Locate the cell with the specified text and output its [X, Y] center coordinate. 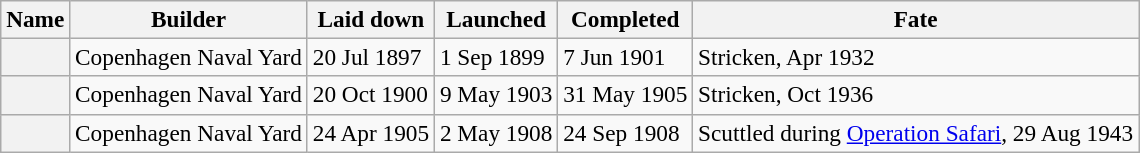
24 Apr 1905 [370, 133]
Stricken, Apr 1932 [916, 57]
7 Jun 1901 [626, 57]
Laid down [370, 19]
31 May 1905 [626, 95]
2 May 1908 [496, 133]
24 Sep 1908 [626, 133]
Launched [496, 19]
Scuttled during Operation Safari, 29 Aug 1943 [916, 133]
Stricken, Oct 1936 [916, 95]
Name [36, 19]
Completed [626, 19]
20 Oct 1900 [370, 95]
9 May 1903 [496, 95]
Builder [189, 19]
1 Sep 1899 [496, 57]
20 Jul 1897 [370, 57]
Fate [916, 19]
